Scan for the cell matching the given text and deliver its (X, Y) coordinate at center. 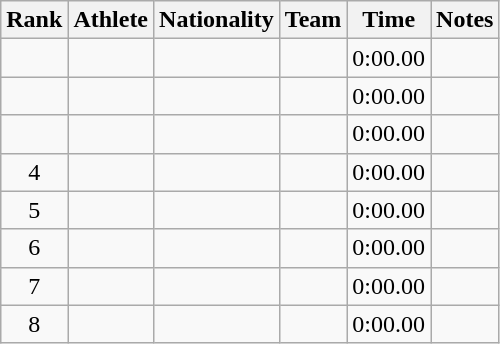
5 (34, 210)
4 (34, 172)
Notes (465, 20)
Team (313, 20)
7 (34, 286)
6 (34, 248)
Time (389, 20)
Rank (34, 20)
Athlete (111, 20)
Nationality (217, 20)
8 (34, 324)
